Locate the cell with the specified text and output its (X, Y) center coordinate. 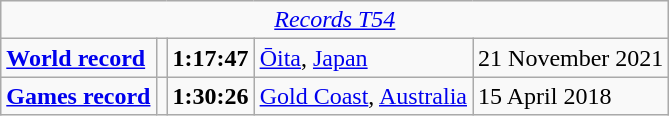
Ōita, Japan (363, 58)
1:30:26 (210, 96)
World record (78, 58)
Gold Coast, Australia (363, 96)
1:17:47 (210, 58)
15 April 2018 (571, 96)
Records T54 (335, 20)
21 November 2021 (571, 58)
Games record (78, 96)
